Return the [X, Y] coordinate for the center point of the cell that contains the specified text.  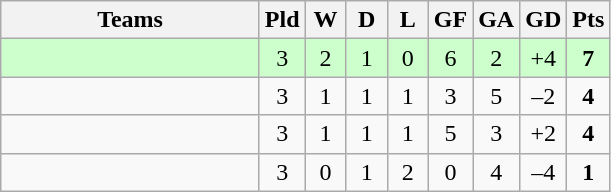
+2 [544, 134]
D [366, 20]
L [408, 20]
Teams [130, 20]
GA [496, 20]
GF [450, 20]
Pts [588, 20]
–2 [544, 96]
+4 [544, 58]
W [326, 20]
–4 [544, 172]
GD [544, 20]
7 [588, 58]
6 [450, 58]
Pld [282, 20]
